Return (X, Y) of the center of cell containing provided text 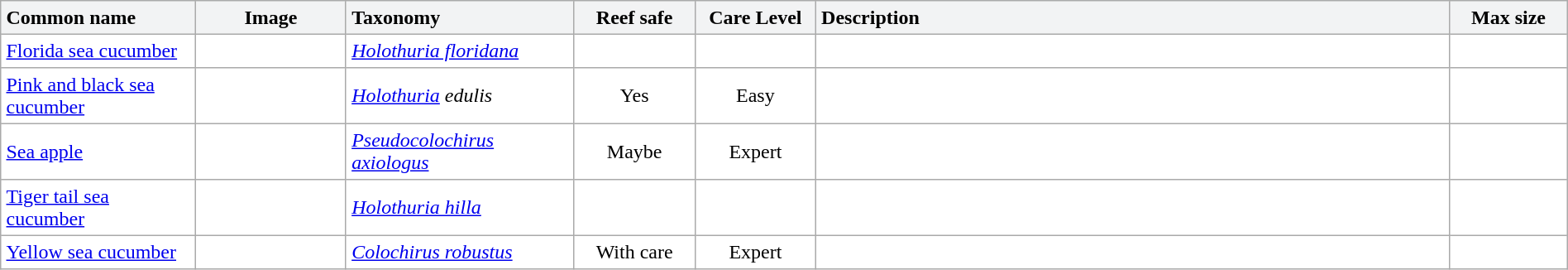
Florida sea cucumber (98, 51)
Tiger tail sea cucumber (98, 208)
Colochirus robustus (460, 252)
With care (635, 252)
Pink and black sea cucumber (98, 96)
Yellow sea cucumber (98, 252)
Holothuria hilla (460, 208)
Holothuria edulis (460, 96)
Holothuria floridana (460, 51)
Sea apple (98, 152)
Pseudocolochirus axiologus (460, 152)
Maybe (635, 152)
Common name (98, 17)
Max size (1508, 17)
Reef safe (635, 17)
Easy (755, 96)
Image (271, 17)
Description (1132, 17)
Care Level (755, 17)
Yes (635, 96)
Taxonomy (460, 17)
